Search for the cell housing the specified text and yield its (x, y) center coordinate. 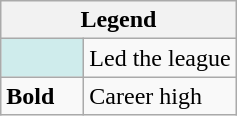
Led the league (160, 58)
Career high (160, 96)
Bold (42, 96)
Legend (118, 20)
